Extract the [x, y] coordinate from the center of the cell holding the provided text.  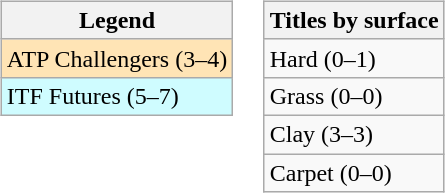
Clay (3–3) [354, 134]
Legend [116, 20]
Hard (0–1) [354, 58]
ITF Futures (5–7) [116, 96]
Carpet (0–0) [354, 173]
Titles by surface [354, 20]
ATP Challengers (3–4) [116, 58]
Grass (0–0) [354, 96]
